Return (x, y) of the center of cell containing provided text 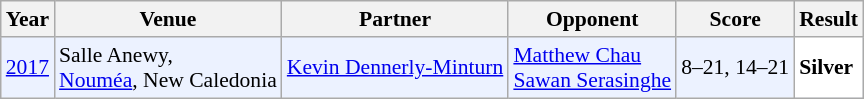
2017 (28, 68)
8–21, 14–21 (735, 68)
Opponent (592, 19)
Matthew Chau Sawan Serasinghe (592, 68)
Partner (396, 19)
Score (735, 19)
Year (28, 19)
Silver (828, 68)
Salle Anewy,Nouméa, New Caledonia (168, 68)
Result (828, 19)
Venue (168, 19)
Kevin Dennerly-Minturn (396, 68)
